Extract the (x, y) coordinate from the center of the cell holding the provided text.  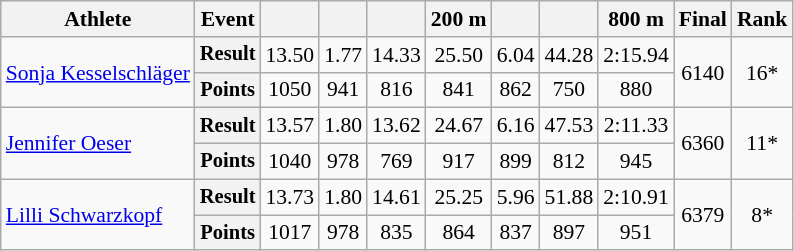
47.53 (570, 126)
51.88 (570, 197)
13.57 (290, 126)
13.62 (396, 126)
6379 (703, 214)
200 m (459, 19)
917 (459, 162)
16* (762, 72)
800 m (636, 19)
951 (636, 233)
1040 (290, 162)
2:15.94 (636, 55)
Lilli Schwarzkopf (98, 214)
750 (570, 90)
812 (570, 162)
6140 (703, 72)
837 (516, 233)
816 (396, 90)
897 (570, 233)
13.73 (290, 197)
8* (762, 214)
11* (762, 144)
841 (459, 90)
24.67 (459, 126)
1050 (290, 90)
2:10.91 (636, 197)
862 (516, 90)
6.16 (516, 126)
Final (703, 19)
864 (459, 233)
Athlete (98, 19)
44.28 (570, 55)
5.96 (516, 197)
2:11.33 (636, 126)
1017 (290, 233)
769 (396, 162)
25.25 (459, 197)
14.61 (396, 197)
Rank (762, 19)
1.77 (343, 55)
6360 (703, 144)
14.33 (396, 55)
835 (396, 233)
941 (343, 90)
6.04 (516, 55)
Event (228, 19)
13.50 (290, 55)
945 (636, 162)
899 (516, 162)
Jennifer Oeser (98, 144)
25.50 (459, 55)
880 (636, 90)
Sonja Kesselschläger (98, 72)
